For the text-containing cell, return its midpoint in [X, Y] coordinate format. 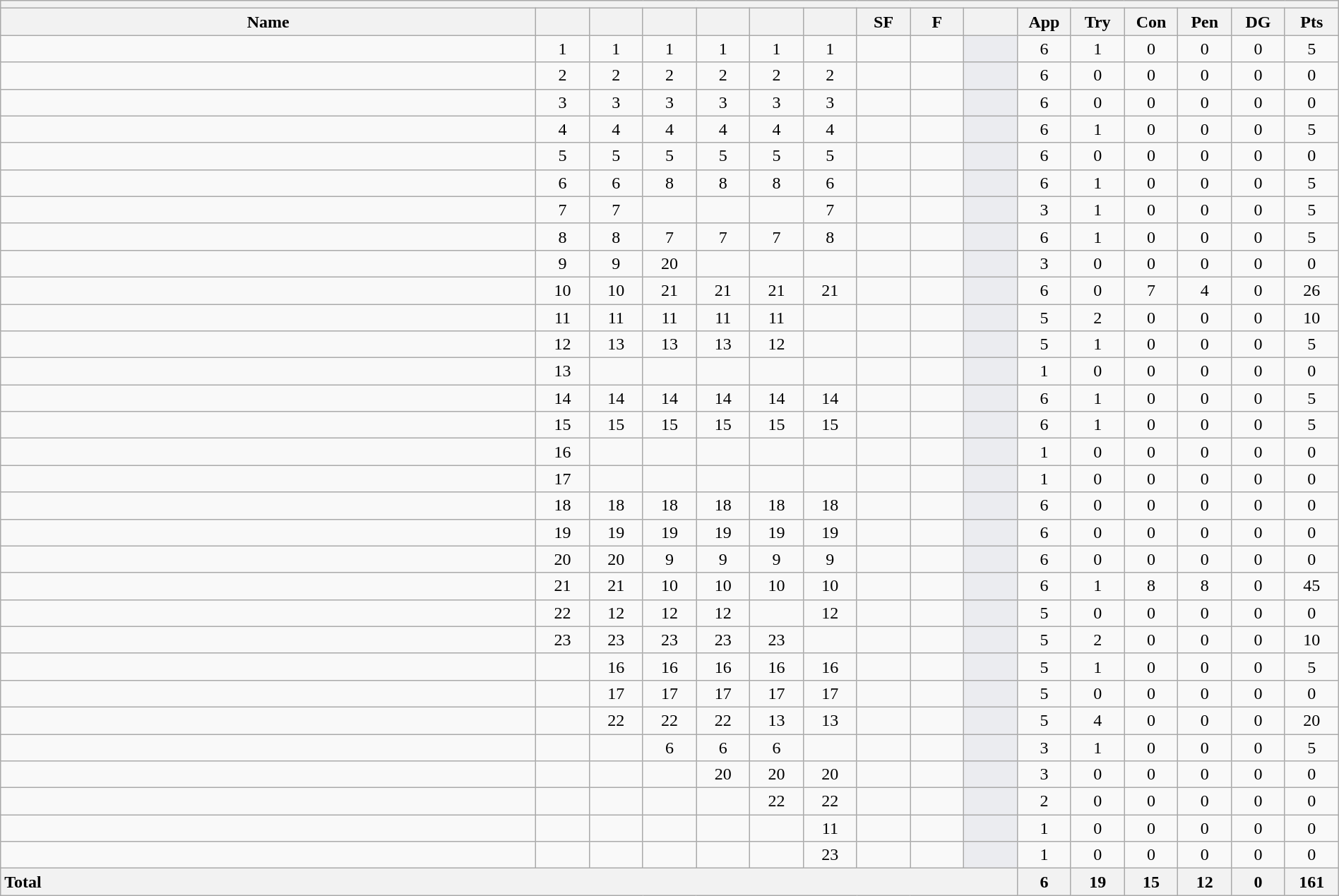
161 [1311, 882]
Total [509, 882]
F [937, 22]
Name [268, 22]
DG [1258, 22]
45 [1311, 586]
App [1045, 22]
Pen [1205, 22]
Pts [1311, 22]
Con [1151, 22]
26 [1311, 290]
Try [1097, 22]
SF [883, 22]
